Capture the cell that displays the provided text and extract its [X, Y] central coordinate. 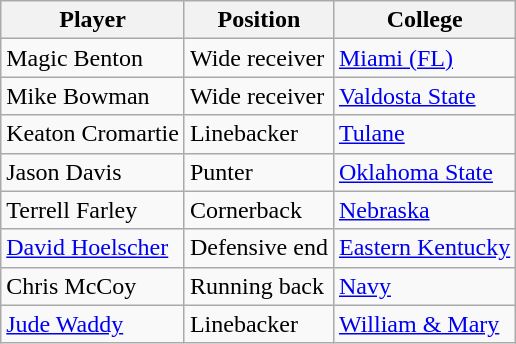
Keaton Cromartie [93, 134]
Magic Benton [93, 58]
Chris McCoy [93, 286]
Eastern Kentucky [424, 248]
Valdosta State [424, 96]
Miami (FL) [424, 58]
Punter [258, 172]
Oklahoma State [424, 172]
Running back [258, 286]
Defensive end [258, 248]
Jude Waddy [93, 324]
Player [93, 20]
Cornerback [258, 210]
Nebraska [424, 210]
Mike Bowman [93, 96]
William & Mary [424, 324]
Tulane [424, 134]
Position [258, 20]
Navy [424, 286]
College [424, 20]
Terrell Farley [93, 210]
David Hoelscher [93, 248]
Jason Davis [93, 172]
